Detect which cell encompasses the target text, then output its [x, y] center coordinate. 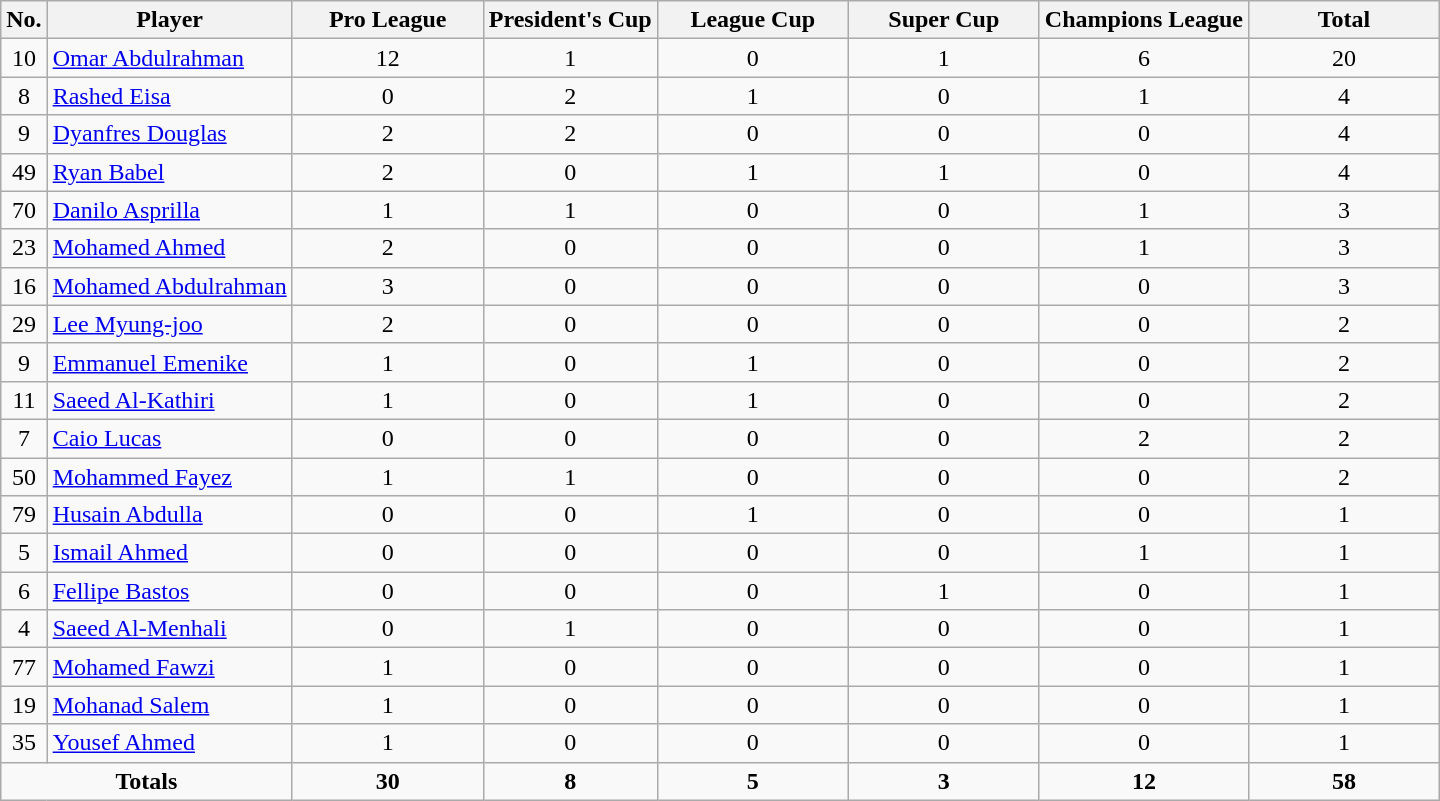
Mohamed Fawzi [170, 667]
79 [24, 515]
16 [24, 286]
Totals [146, 781]
Caio Lucas [170, 438]
10 [24, 58]
70 [24, 210]
League Cup [752, 20]
Player [170, 20]
20 [1344, 58]
Fellipe Bastos [170, 591]
Omar Abdulrahman [170, 58]
50 [24, 477]
President's Cup [570, 20]
7 [24, 438]
35 [24, 743]
23 [24, 248]
No. [24, 20]
29 [24, 324]
Pro League [388, 20]
Saeed Al-Menhali [170, 629]
Mohammed Fayez [170, 477]
19 [24, 705]
30 [388, 781]
Danilo Asprilla [170, 210]
Ismail Ahmed [170, 553]
Yousef Ahmed [170, 743]
Rashed Eisa [170, 96]
Lee Myung-joo [170, 324]
Mohanad Salem [170, 705]
Total [1344, 20]
Mohamed Abdulrahman [170, 286]
Emmanuel Emenike [170, 362]
Husain Abdulla [170, 515]
58 [1344, 781]
77 [24, 667]
Champions League [1144, 20]
Ryan Babel [170, 172]
Dyanfres Douglas [170, 134]
11 [24, 400]
Super Cup [944, 20]
49 [24, 172]
Mohamed Ahmed [170, 248]
Saeed Al-Kathiri [170, 400]
